From the cell containing the given text, extract its center point as [X, Y] coordinate. 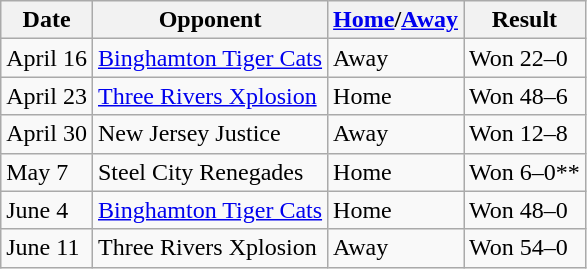
Result [525, 20]
Opponent [210, 20]
Home/Away [396, 20]
New Jersey Justice [210, 134]
June 4 [47, 210]
Won 12–8 [525, 134]
Steel City Renegades [210, 172]
Date [47, 20]
Won 22–0 [525, 58]
Won 48–6 [525, 96]
June 11 [47, 248]
April 23 [47, 96]
April 30 [47, 134]
Won 54–0 [525, 248]
Won 6–0** [525, 172]
Won 48–0 [525, 210]
April 16 [47, 58]
May 7 [47, 172]
